Extract the [x, y] coordinate from the center of the cell holding the provided text.  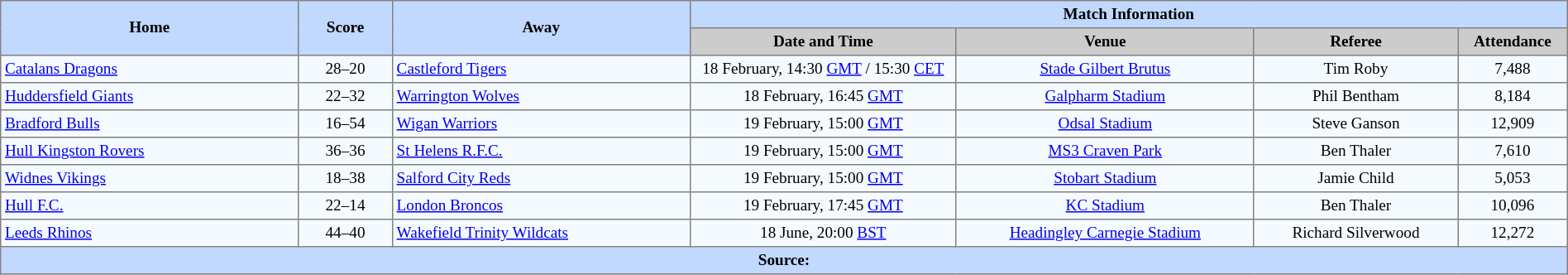
Steve Ganson [1355, 124]
Stade Gilbert Brutus [1105, 70]
Bradford Bulls [150, 124]
Hull F.C. [150, 205]
22–32 [346, 96]
16–54 [346, 124]
36–36 [346, 151]
7,488 [1513, 70]
St Helens R.F.C. [541, 151]
Score [346, 28]
Odsal Stadium [1105, 124]
MS3 Craven Park [1105, 151]
Home [150, 28]
Away [541, 28]
Venue [1105, 41]
Stobart Stadium [1105, 179]
Referee [1355, 41]
Castleford Tigers [541, 70]
12,909 [1513, 124]
Tim Roby [1355, 70]
5,053 [1513, 179]
10,096 [1513, 205]
Source: [784, 260]
Phil Bentham [1355, 96]
Match Information [1128, 15]
Headingley Carnegie Stadium [1105, 234]
KC Stadium [1105, 205]
18 June, 20:00 BST [823, 234]
Leeds Rhinos [150, 234]
12,272 [1513, 234]
Attendance [1513, 41]
28–20 [346, 70]
Wigan Warriors [541, 124]
London Broncos [541, 205]
Hull Kingston Rovers [150, 151]
19 February, 17:45 GMT [823, 205]
44–40 [346, 234]
Salford City Reds [541, 179]
22–14 [346, 205]
Wakefield Trinity Wildcats [541, 234]
Catalans Dragons [150, 70]
18–38 [346, 179]
18 February, 14:30 GMT / 15:30 CET [823, 70]
Widnes Vikings [150, 179]
Galpharm Stadium [1105, 96]
7,610 [1513, 151]
18 February, 16:45 GMT [823, 96]
Huddersfield Giants [150, 96]
Date and Time [823, 41]
8,184 [1513, 96]
Jamie Child [1355, 179]
Richard Silverwood [1355, 234]
Warrington Wolves [541, 96]
